Output the [x, y] coordinate of the center of the cell containing the given text.  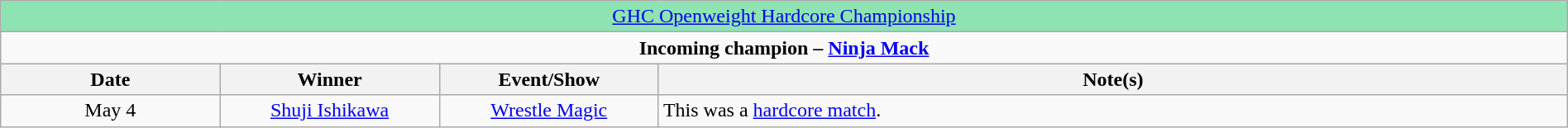
Shuji Ishikawa [329, 111]
Note(s) [1113, 79]
Winner [329, 79]
Date [111, 79]
Incoming champion – Ninja Mack [784, 48]
GHC Openweight Hardcore Championship [784, 17]
This was a hardcore match. [1113, 111]
May 4 [111, 111]
Wrestle Magic [549, 111]
Event/Show [549, 79]
